For the text-containing cell, return its midpoint in [x, y] coordinate format. 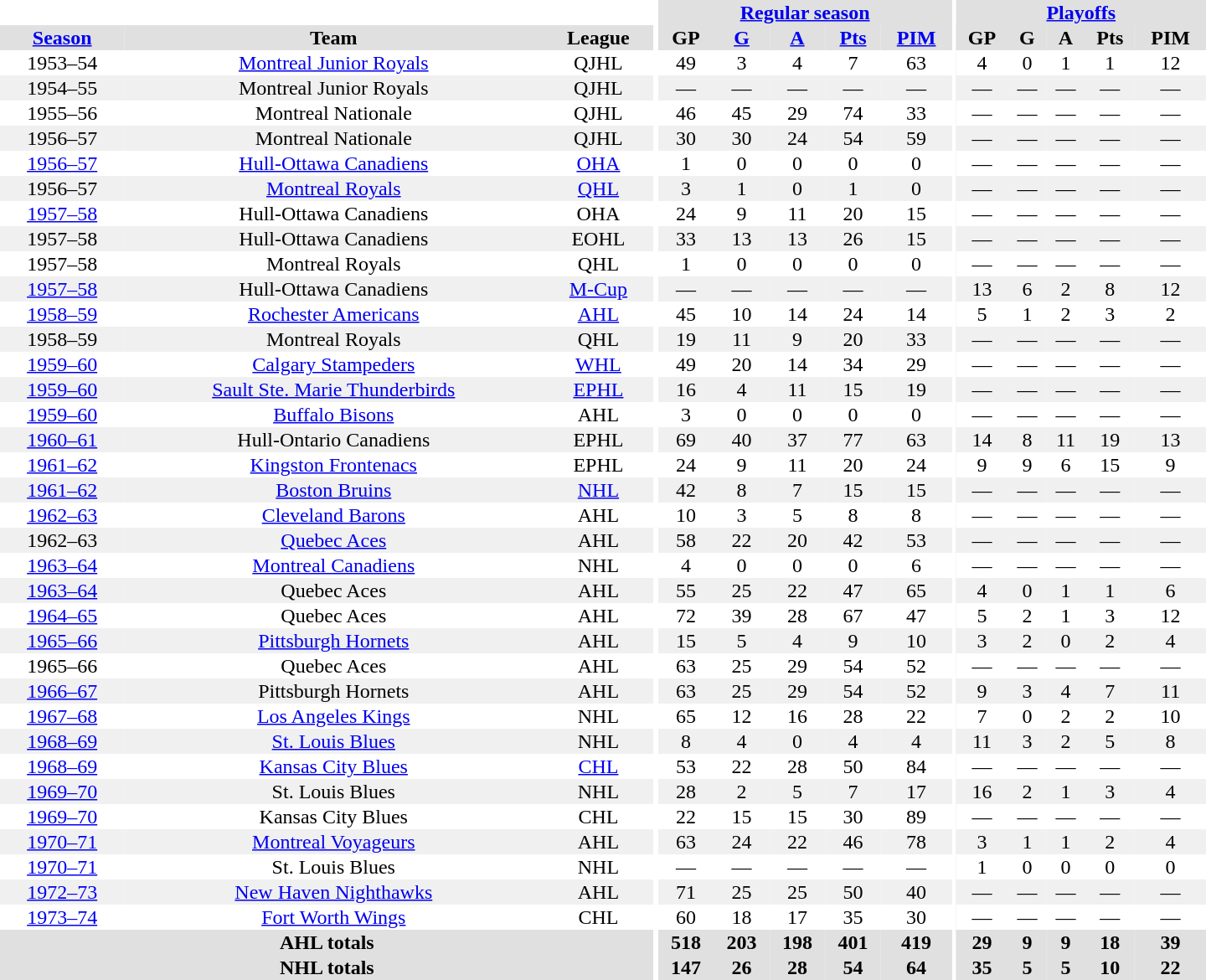
419 [916, 942]
Hull-Ontario Canadiens [333, 440]
1972–73 [62, 892]
37 [797, 440]
1964–65 [62, 616]
Fort Worth Wings [333, 917]
78 [916, 842]
1973–74 [62, 917]
AHL totals [327, 942]
Team [333, 38]
Season [62, 38]
Regular season [806, 13]
Cleveland Barons [333, 515]
WHL [598, 364]
1967–68 [62, 716]
34 [853, 364]
Boston Bruins [333, 490]
59 [916, 138]
1960–61 [62, 440]
64 [916, 967]
89 [916, 817]
NHL totals [327, 967]
77 [853, 440]
74 [853, 113]
League [598, 38]
67 [853, 616]
203 [741, 942]
M-Cup [598, 289]
518 [686, 942]
Playoffs [1081, 13]
60 [686, 917]
84 [916, 766]
72 [686, 616]
Buffalo Bisons [333, 415]
147 [686, 967]
198 [797, 942]
1953–54 [62, 63]
Calgary Stampeders [333, 364]
58 [686, 540]
Sault Ste. Marie Thunderbirds [333, 389]
1966–67 [62, 691]
EOHL [598, 239]
Kingston Frontenacs [333, 465]
Los Angeles Kings [333, 716]
New Haven Nighthawks [333, 892]
Montreal Canadiens [333, 565]
Rochester Americans [333, 314]
55 [686, 591]
401 [853, 942]
1955–56 [62, 113]
1954–55 [62, 88]
69 [686, 440]
Montreal Voyageurs [333, 842]
71 [686, 892]
